Pinpoint the cell where the given text exists, returning its (X, Y) midpoint coordinate. 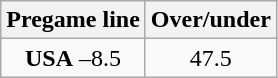
USA –8.5 (74, 58)
Pregame line (74, 20)
47.5 (210, 58)
Over/under (210, 20)
